Identify which cell holds the provided text, then report its [X, Y] central coordinate. 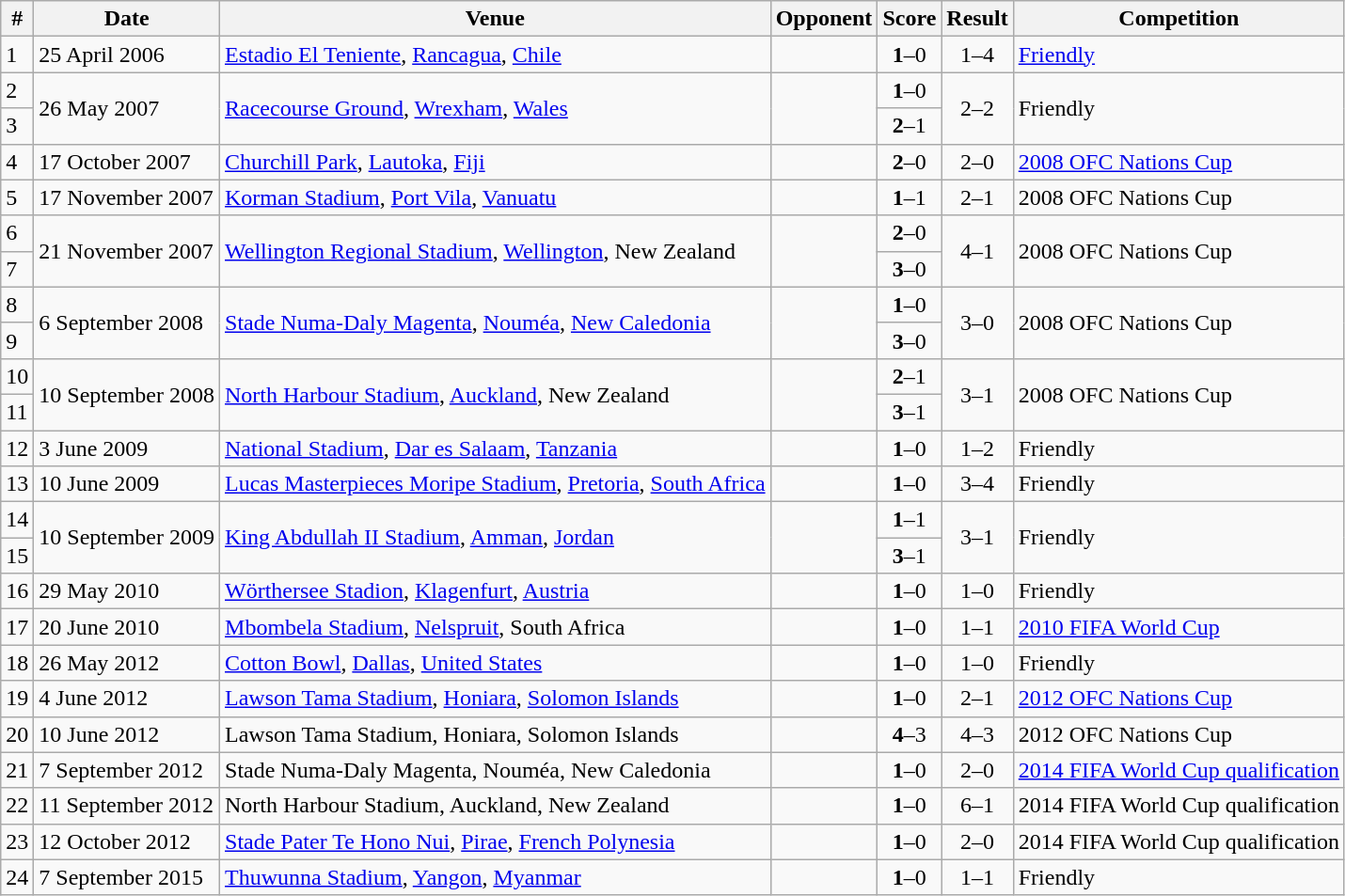
29 May 2010 [127, 591]
Wellington Regional Stadium, Wellington, New Zealand [496, 251]
Thuwunna Stadium, Yangon, Myanmar [496, 877]
Korman Stadium, Port Vila, Vanuatu [496, 197]
1–4 [977, 55]
14 [17, 520]
19 [17, 699]
18 [17, 663]
4 [17, 162]
Cotton Bowl, Dallas, United States [496, 663]
10 September 2009 [127, 538]
2–2 [977, 108]
Result [977, 19]
Lucas Masterpieces Moripe Stadium, Pretoria, South Africa [496, 484]
Mbombela Stadium, Nelspruit, South Africa [496, 627]
6–1 [977, 806]
12 [17, 448]
National Stadium, Dar es Salaam, Tanzania [496, 448]
21 November 2007 [127, 251]
7 September 2012 [127, 770]
7 September 2015 [127, 877]
15 [17, 556]
1 [17, 55]
22 [17, 806]
6 September 2008 [127, 322]
1–2 [977, 448]
10 September 2008 [127, 394]
10 June 2012 [127, 734]
3–4 [977, 484]
11 [17, 412]
6 [17, 233]
Estadio El Teniente, Rancagua, Chile [496, 55]
17 October 2007 [127, 162]
26 May 2007 [127, 108]
King Abdullah II Stadium, Amman, Jordan [496, 538]
9 [17, 340]
26 May 2012 [127, 663]
Racecourse Ground, Wrexham, Wales [496, 108]
5 [17, 197]
Venue [496, 19]
13 [17, 484]
4 June 2012 [127, 699]
3 June 2009 [127, 448]
Score [910, 19]
10 [17, 376]
Opponent [824, 19]
4–1 [977, 251]
Competition [1179, 19]
8 [17, 305]
Wörthersee Stadion, Klagenfurt, Austria [496, 591]
24 [17, 877]
11 September 2012 [127, 806]
17 November 2007 [127, 197]
Churchill Park, Lautoka, Fiji [496, 162]
21 [17, 770]
20 June 2010 [127, 627]
25 April 2006 [127, 55]
7 [17, 269]
# [17, 19]
16 [17, 591]
Stade Pater Te Hono Nui, Pirae, French Polynesia [496, 841]
2010 FIFA World Cup [1179, 627]
3 [17, 126]
17 [17, 627]
20 [17, 734]
10 June 2009 [127, 484]
Date [127, 19]
12 October 2012 [127, 841]
23 [17, 841]
2 [17, 90]
